Extract the (X, Y) coordinate from the center of the cell holding the provided text.  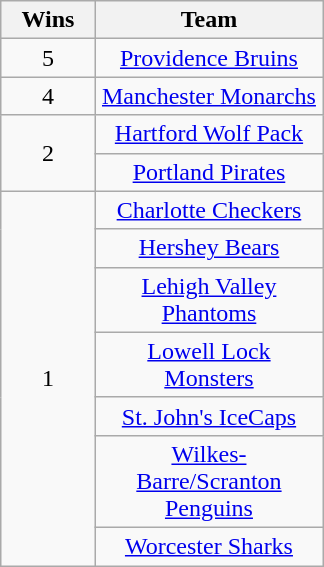
Worcester Sharks (210, 546)
4 (48, 96)
5 (48, 58)
Hartford Wolf Pack (210, 134)
2 (48, 153)
Team (210, 20)
Wilkes-Barre/Scranton Penguins (210, 481)
1 (48, 378)
Charlotte Checkers (210, 210)
Portland Pirates (210, 172)
St. John's IceCaps (210, 416)
Lehigh Valley Phantoms (210, 300)
Lowell Lock Monsters (210, 364)
Wins (48, 20)
Providence Bruins (210, 58)
Manchester Monarchs (210, 96)
Hershey Bears (210, 248)
